From the cell containing the given text, extract its center point as [x, y] coordinate. 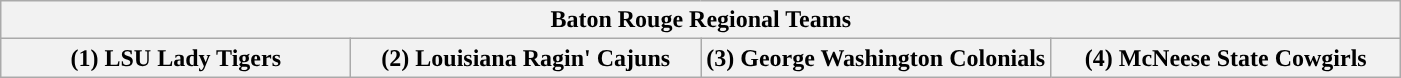
Baton Rouge Regional Teams [701, 20]
(3) George Washington Colonials [876, 58]
(2) Louisiana Ragin' Cajuns [526, 58]
(1) LSU Lady Tigers [176, 58]
(4) McNeese State Cowgirls [1226, 58]
